Return the [x, y] coordinate for the center point of the cell that contains the specified text.  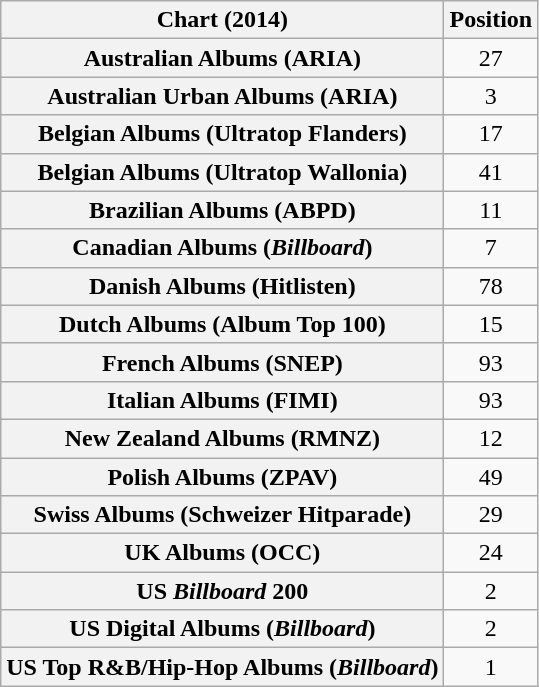
29 [491, 515]
78 [491, 286]
27 [491, 58]
Danish Albums (Hitlisten) [222, 286]
Belgian Albums (Ultratop Flanders) [222, 134]
US Top R&B/Hip-Hop Albums (Billboard) [222, 667]
Canadian Albums (Billboard) [222, 248]
New Zealand Albums (RMNZ) [222, 438]
Position [491, 20]
15 [491, 324]
US Digital Albums (Billboard) [222, 629]
24 [491, 553]
Brazilian Albums (ABPD) [222, 210]
12 [491, 438]
Australian Urban Albums (ARIA) [222, 96]
Belgian Albums (Ultratop Wallonia) [222, 172]
Polish Albums (ZPAV) [222, 477]
Swiss Albums (Schweizer Hitparade) [222, 515]
Dutch Albums (Album Top 100) [222, 324]
41 [491, 172]
Chart (2014) [222, 20]
17 [491, 134]
French Albums (SNEP) [222, 362]
Australian Albums (ARIA) [222, 58]
US Billboard 200 [222, 591]
1 [491, 667]
UK Albums (OCC) [222, 553]
11 [491, 210]
7 [491, 248]
Italian Albums (FIMI) [222, 400]
49 [491, 477]
3 [491, 96]
